Return [x, y] of the center of cell containing provided text 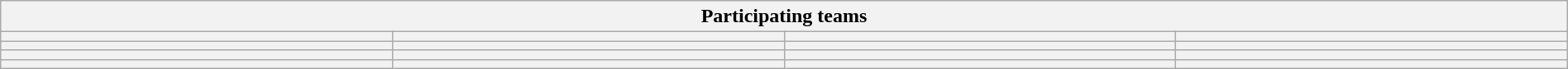
Participating teams [784, 16]
